For the text-containing cell, return its midpoint in [X, Y] coordinate format. 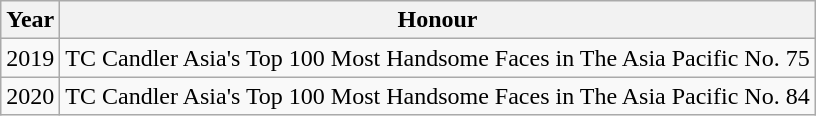
Year [30, 20]
TC Candler Asia's Top 100 Most Handsome Faces in The Asia Pacific No. 75 [438, 58]
2020 [30, 96]
TC Candler Asia's Top 100 Most Handsome Faces in The Asia Pacific No. 84 [438, 96]
2019 [30, 58]
Honour [438, 20]
